From the cell containing the given text, extract its center point as [X, Y] coordinate. 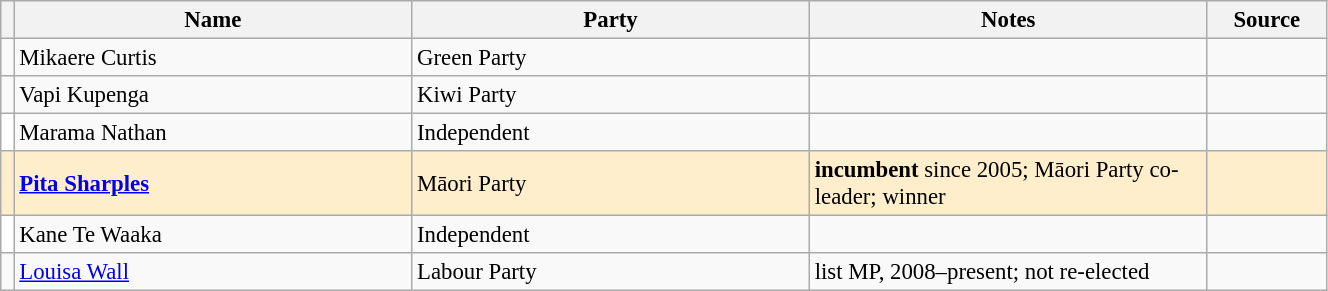
Pita Sharples [213, 184]
Mikaere Curtis [213, 58]
Source [1266, 20]
incumbent since 2005; Māori Party co-leader; winner [1008, 184]
Green Party [611, 58]
Party [611, 20]
Kane Te Waaka [213, 235]
Name [213, 20]
Notes [1008, 20]
Kiwi Party [611, 95]
Vapi Kupenga [213, 95]
Marama Nathan [213, 133]
Māori Party [611, 184]
